Scan for the cell matching the given text and deliver its (X, Y) coordinate at center. 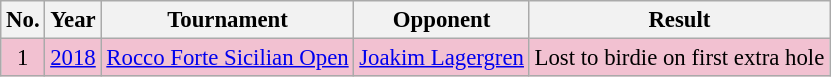
2018 (73, 58)
Rocco Forte Sicilian Open (228, 58)
Opponent (442, 20)
Lost to birdie on first extra hole (679, 58)
Result (679, 20)
Tournament (228, 20)
1 (23, 58)
Joakim Lagergren (442, 58)
Year (73, 20)
No. (23, 20)
